Detect which cell encompasses the target text, then output its [X, Y] center coordinate. 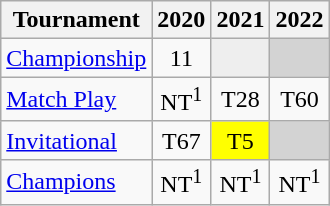
Champions [76, 182]
2021 [240, 20]
Match Play [76, 100]
Invitational [76, 140]
Championship [76, 58]
2020 [182, 20]
T28 [240, 100]
11 [182, 58]
T5 [240, 140]
Tournament [76, 20]
T60 [300, 100]
T67 [182, 140]
2022 [300, 20]
